Pinpoint the cell where the given text exists, returning its (X, Y) midpoint coordinate. 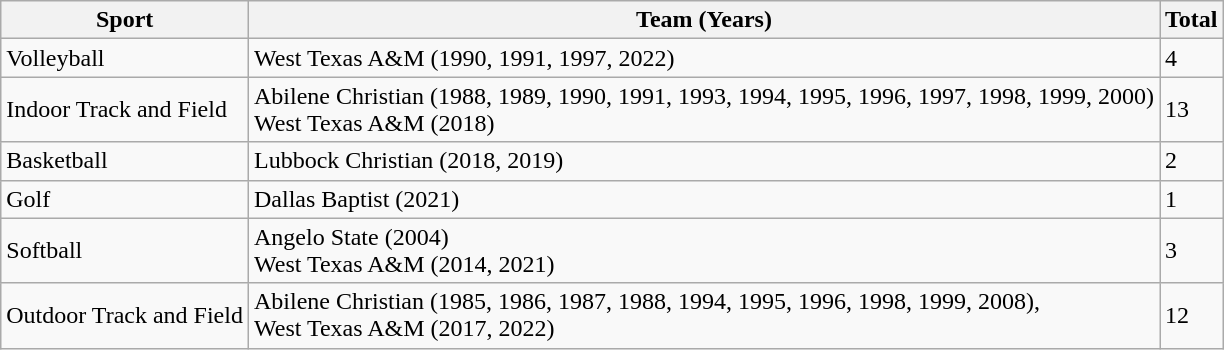
Dallas Baptist (2021) (704, 199)
13 (1192, 110)
12 (1192, 316)
2 (1192, 161)
Abilene Christian (1988, 1989, 1990, 1991, 1993, 1994, 1995, 1996, 1997, 1998, 1999, 2000) West Texas A&M (2018) (704, 110)
Sport (125, 20)
Angelo State (2004) West Texas A&M (2014, 2021) (704, 250)
Basketball (125, 161)
West Texas A&M (1990, 1991, 1997, 2022) (704, 58)
1 (1192, 199)
Abilene Christian (1985, 1986, 1987, 1988, 1994, 1995, 1996, 1998, 1999, 2008), West Texas A&M (2017, 2022) (704, 316)
Total (1192, 20)
Team (Years) (704, 20)
Indoor Track and Field (125, 110)
Lubbock Christian (2018, 2019) (704, 161)
Softball (125, 250)
Golf (125, 199)
Outdoor Track and Field (125, 316)
4 (1192, 58)
3 (1192, 250)
Volleyball (125, 58)
